Return the [X, Y] coordinate for the center point of the cell that contains the specified text.  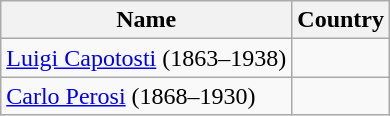
Carlo Perosi (1868–1930) [146, 96]
Luigi Capotosti (1863–1938) [146, 58]
Country [341, 20]
Name [146, 20]
